For the text-containing cell, return its midpoint in (x, y) coordinate format. 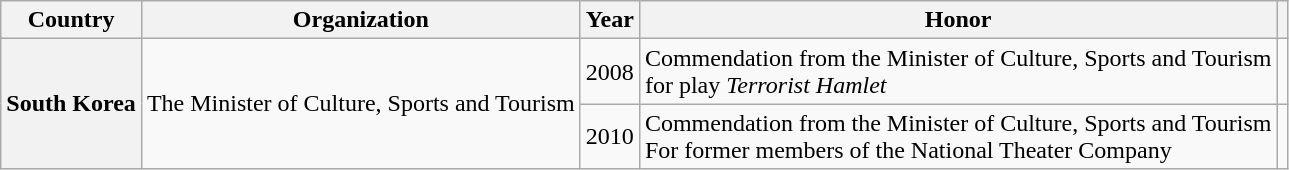
Country (72, 20)
2010 (610, 136)
Organization (360, 20)
South Korea (72, 104)
Honor (958, 20)
Commendation from the Minister of Culture, Sports and Tourismfor play Terrorist Hamlet (958, 72)
Year (610, 20)
The Minister of Culture, Sports and Tourism (360, 104)
Commendation from the Minister of Culture, Sports and TourismFor former members of the National Theater Company (958, 136)
2008 (610, 72)
